Find where the given text appears and provide that cell's center as [X, Y] coordinate. 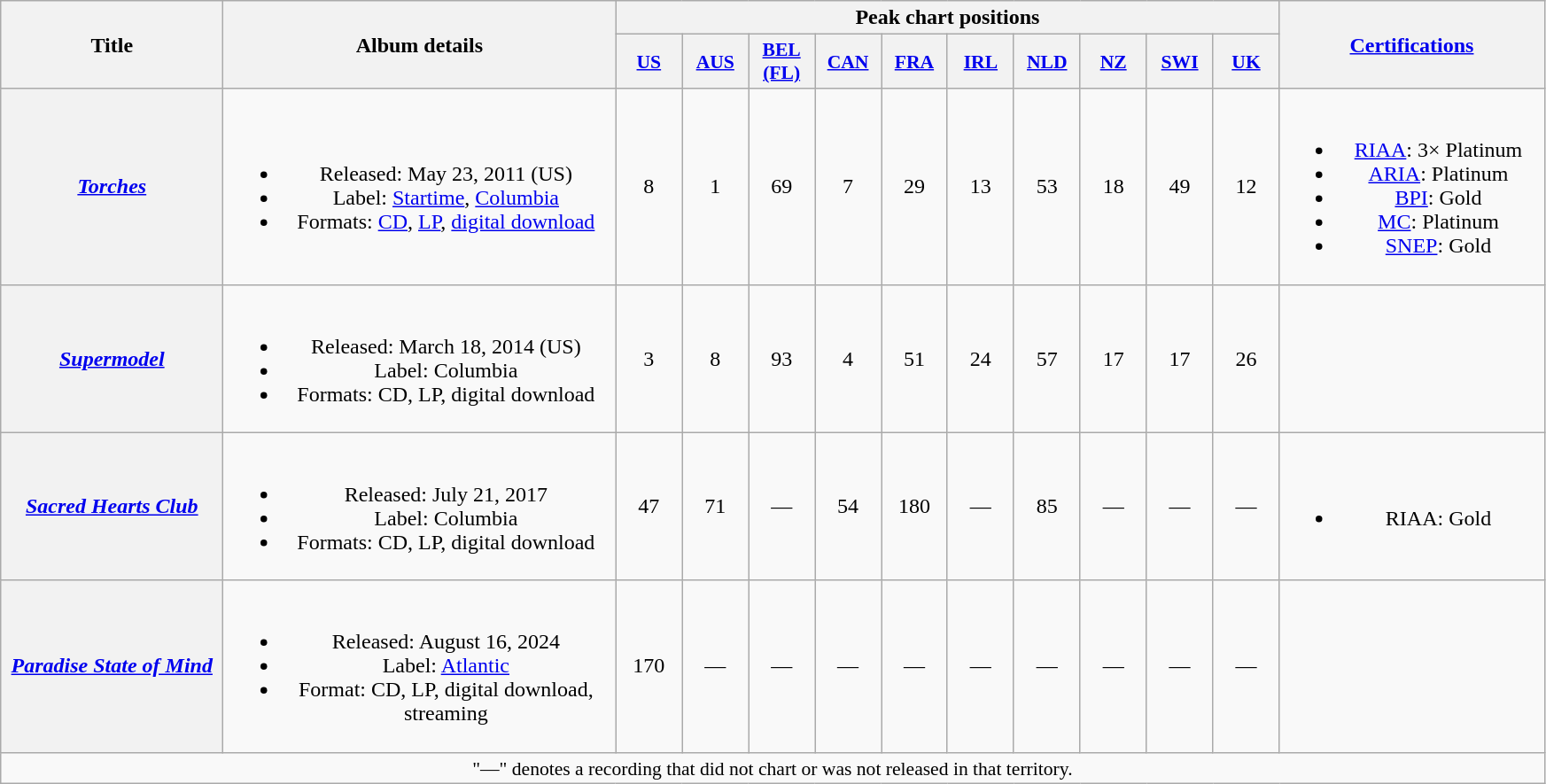
24 [980, 358]
Torches [112, 186]
Released: July 21, 2017Label: ColumbiaFormats: CD, LP, digital download [420, 507]
CAN [849, 62]
FRA [914, 62]
Released: May 23, 2011 (US)Label: Startime, ColumbiaFormats: CD, LP, digital download [420, 186]
RIAA: 3× PlatinumARIA: PlatinumBPI: GoldMC: PlatinumSNEP: Gold [1412, 186]
53 [1047, 186]
18 [1113, 186]
54 [849, 507]
Paradise State of Mind [112, 666]
BEL(FL) [781, 62]
NLD [1047, 62]
IRL [980, 62]
180 [914, 507]
"—" denotes a recording that did not chart or was not released in that territory. [773, 768]
RIAA: Gold [1412, 507]
Peak chart positions [948, 18]
170 [649, 666]
3 [649, 358]
UK [1246, 62]
Title [112, 44]
51 [914, 358]
US [649, 62]
57 [1047, 358]
12 [1246, 186]
71 [716, 507]
69 [781, 186]
26 [1246, 358]
4 [849, 358]
Released: March 18, 2014 (US)Label: ColumbiaFormats: CD, LP, digital download [420, 358]
85 [1047, 507]
NZ [1113, 62]
7 [849, 186]
Supermodel [112, 358]
29 [914, 186]
AUS [716, 62]
47 [649, 507]
Album details [420, 44]
Certifications [1412, 44]
13 [980, 186]
SWI [1180, 62]
Sacred Hearts Club [112, 507]
Released: August 16, 2024Label: AtlanticFormat: CD, LP, digital download, streaming [420, 666]
49 [1180, 186]
93 [781, 358]
1 [716, 186]
